Output the (x, y) coordinate of the center of the cell containing the given text.  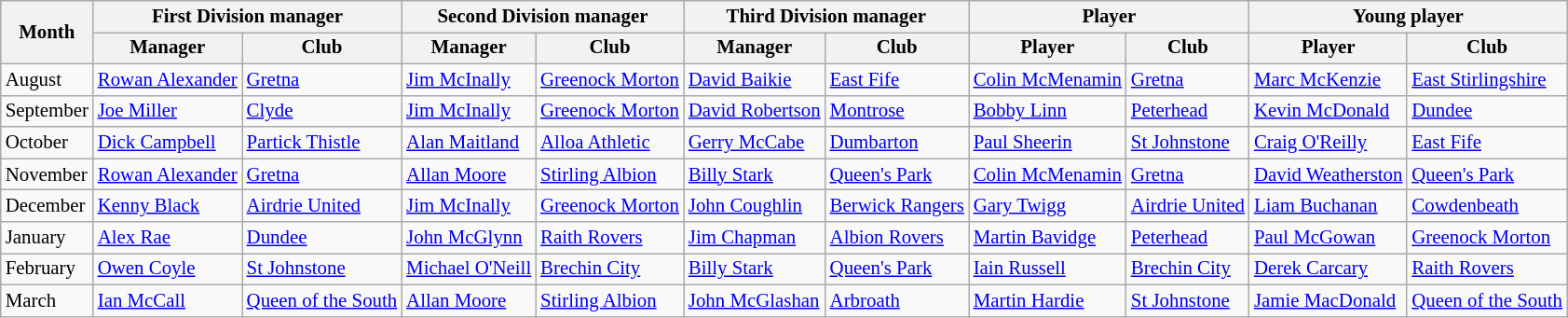
Partick Thistle (322, 143)
Joe Miller (168, 111)
Ian McCall (168, 300)
Month (47, 33)
March (47, 300)
Martin Hardie (1047, 300)
Craig O'Reilly (1329, 143)
John McGlynn (469, 238)
David Weatherston (1329, 174)
Marc McKenzie (1329, 79)
August (47, 79)
East Stirlingshire (1487, 79)
Alloa Athletic (609, 143)
Arbroath (897, 300)
September (47, 111)
December (47, 206)
January (47, 238)
Jamie MacDonald (1329, 300)
Dumbarton (897, 143)
Iain Russell (1047, 269)
Gerry McCabe (755, 143)
Alex Rae (168, 238)
David Baikie (755, 79)
November (47, 174)
Cowdenbeath (1487, 206)
David Robertson (755, 111)
Dick Campbell (168, 143)
Berwick Rangers (897, 206)
Liam Buchanan (1329, 206)
First Division manager (248, 17)
Martin Bavidge (1047, 238)
Montrose (897, 111)
Alan Maitland (469, 143)
Third Division manager (826, 17)
Derek Carcary (1329, 269)
John Coughlin (755, 206)
Gary Twigg (1047, 206)
Jim Chapman (755, 238)
Owen Coyle (168, 269)
Second Division manager (542, 17)
John McGlashan (755, 300)
Paul Sheerin (1047, 143)
Michael O'Neill (469, 269)
Paul McGowan (1329, 238)
Clyde (322, 111)
Albion Rovers (897, 238)
February (47, 269)
October (47, 143)
Bobby Linn (1047, 111)
Young player (1409, 17)
Kenny Black (168, 206)
Kevin McDonald (1329, 111)
